Find where the given text appears and provide that cell's center as (x, y) coordinate. 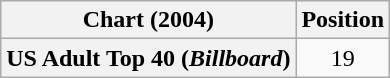
Position (343, 20)
Chart (2004) (148, 20)
US Adult Top 40 (Billboard) (148, 58)
19 (343, 58)
